Search for the cell housing the specified text and yield its [x, y] center coordinate. 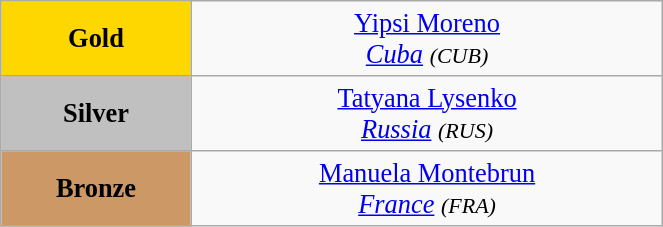
Gold [96, 38]
Manuela MontebrunFrance (FRA) [427, 188]
Silver [96, 112]
Yipsi MorenoCuba (CUB) [427, 38]
Bronze [96, 188]
Tatyana LysenkoRussia (RUS) [427, 112]
